Output the (X, Y) coordinate of the center of the cell containing the given text.  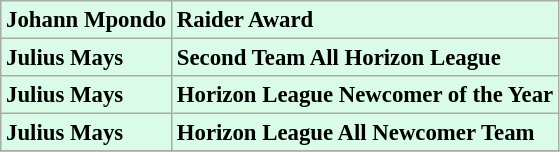
Second Team All Horizon League (366, 58)
Raider Award (366, 20)
Horizon League All Newcomer Team (366, 133)
Johann Mpondo (86, 20)
Horizon League Newcomer of the Year (366, 95)
